Return [x, y] of the center of cell containing provided text 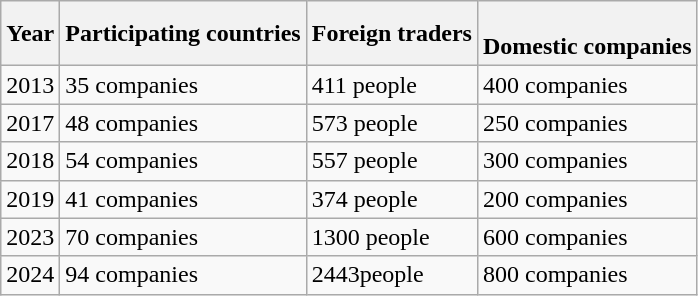
94 companies [183, 275]
2443people [392, 275]
573 people [392, 123]
2013 [30, 85]
48 companies [183, 123]
70 companies [183, 237]
Participating countries [183, 34]
1300 people [392, 237]
300 companies [587, 161]
411 people [392, 85]
2018 [30, 161]
41 companies [183, 199]
35 companies [183, 85]
250 companies [587, 123]
600 companies [587, 237]
374 people [392, 199]
200 companies [587, 199]
557 people [392, 161]
400 companies [587, 85]
2017 [30, 123]
2019 [30, 199]
Year [30, 34]
800 companies [587, 275]
2023 [30, 237]
Domestic companies [587, 34]
Foreign traders [392, 34]
54 companies [183, 161]
2024 [30, 275]
